Return (X, Y) of the center of cell containing provided text 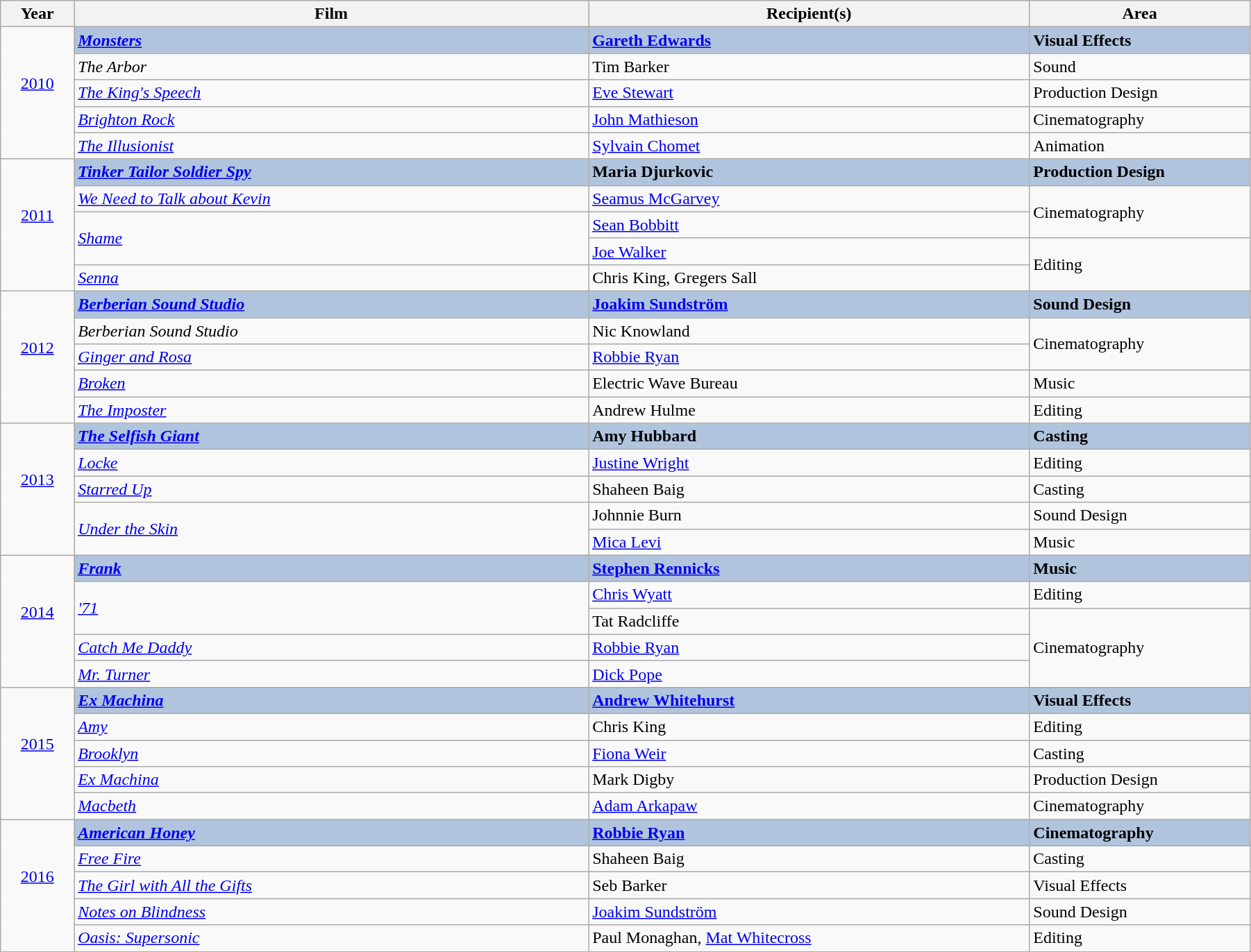
Animation (1140, 146)
Sylvain Chomet (809, 146)
Shame (332, 238)
Frank (332, 568)
Chris King (809, 726)
Under the Skin (332, 529)
The Girl with All the Gifts (332, 885)
2016 (37, 885)
Starred Up (332, 489)
Senna (332, 278)
Chris Wyatt (809, 595)
Mr. Turner (332, 674)
Seb Barker (809, 885)
Johnnie Burn (809, 516)
Broken (332, 384)
The King's Speech (332, 93)
2014 (37, 621)
Recipient(s) (809, 14)
Brooklyn (332, 753)
Tinker Tailor Soldier Spy (332, 172)
Tim Barker (809, 67)
The Selfish Giant (332, 436)
Mica Levi (809, 542)
Maria Djurkovic (809, 172)
Film (332, 14)
2015 (37, 753)
Dick Pope (809, 674)
Monsters (332, 40)
Oasis: Supersonic (332, 938)
The Imposter (332, 410)
Catch Me Daddy (332, 647)
Amy (332, 726)
2010 (37, 93)
American Honey (332, 833)
Seamus McGarvey (809, 198)
Year (37, 14)
'71 (332, 608)
Ginger and Rosa (332, 357)
2011 (37, 225)
The Illusionist (332, 146)
Macbeth (332, 806)
Tat Radcliffe (809, 621)
Mark Digby (809, 780)
Electric Wave Bureau (809, 384)
Brighton Rock (332, 119)
Chris King, Gregers Sall (809, 278)
The Arbor (332, 67)
Paul Monaghan, Mat Whitecross (809, 938)
Sean Bobbitt (809, 225)
John Mathieson (809, 119)
We Need to Talk about Kevin (332, 198)
Justine Wright (809, 463)
Amy Hubbard (809, 436)
Notes on Blindness (332, 912)
Eve Stewart (809, 93)
Area (1140, 14)
Free Fire (332, 859)
Nic Knowland (809, 331)
Fiona Weir (809, 753)
Adam Arkapaw (809, 806)
Stephen Rennicks (809, 568)
Joe Walker (809, 251)
2012 (37, 357)
2013 (37, 489)
Andrew Whitehurst (809, 700)
Sound (1140, 67)
Gareth Edwards (809, 40)
Locke (332, 463)
Andrew Hulme (809, 410)
